Return the [X, Y] coordinate for the center point of the cell that contains the specified text.  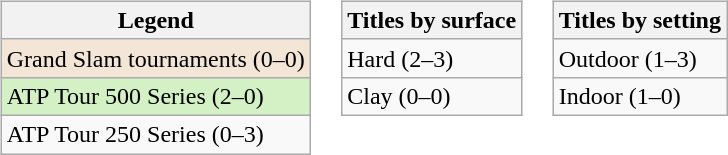
ATP Tour 250 Series (0–3) [156, 134]
Indoor (1–0) [640, 96]
Outdoor (1–3) [640, 58]
Hard (2–3) [432, 58]
Titles by surface [432, 20]
Legend [156, 20]
ATP Tour 500 Series (2–0) [156, 96]
Titles by setting [640, 20]
Clay (0–0) [432, 96]
Grand Slam tournaments (0–0) [156, 58]
